Identify which cell holds the provided text, then report its (x, y) central coordinate. 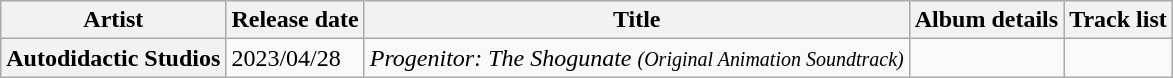
Progenitor: The Shogunate (Original Animation Soundtrack) (636, 58)
Album details (986, 20)
Release date (295, 20)
Title (636, 20)
Track list (1118, 20)
2023/04/28 (295, 58)
Autodidactic Studios (114, 58)
Artist (114, 20)
